Extract the (X, Y) coordinate from the center of the cell holding the provided text.  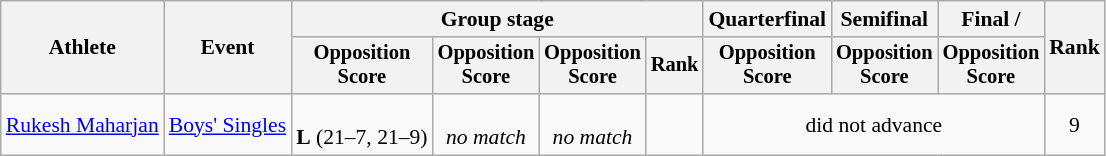
9 (1074, 124)
Boys' Singles (228, 124)
Quarterfinal (767, 19)
Semifinal (884, 19)
Rukesh Maharjan (82, 124)
Event (228, 48)
did not advance (874, 124)
Group stage (497, 19)
L (21–7, 21–9) (362, 124)
Athlete (82, 48)
Final / (992, 19)
